Determine the [X, Y] coordinate at the center of the cell enclosing the given text.  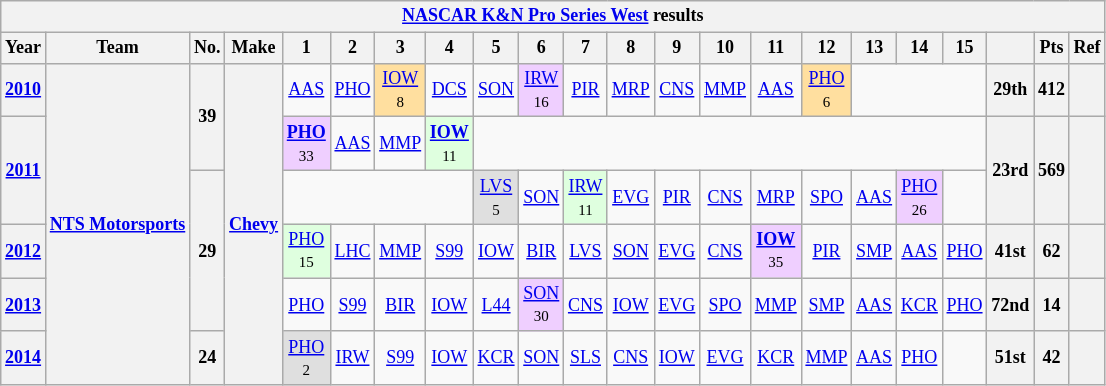
Chevy [254, 224]
6 [542, 48]
NTS Motorsports [117, 224]
1 [306, 48]
Make [254, 48]
IRW [352, 358]
SON30 [542, 305]
Year [24, 48]
11 [776, 48]
IRW11 [586, 197]
2011 [24, 170]
2014 [24, 358]
Pts [1052, 48]
29th [1010, 90]
Ref [1087, 48]
24 [208, 358]
51st [1010, 358]
10 [726, 48]
4 [450, 48]
7 [586, 48]
PHO6 [826, 90]
42 [1052, 358]
PHO15 [306, 251]
9 [677, 48]
PHO33 [306, 144]
5 [496, 48]
62 [1052, 251]
8 [630, 48]
PHO2 [306, 358]
72nd [1010, 305]
3 [400, 48]
No. [208, 48]
2 [352, 48]
39 [208, 116]
L44 [496, 305]
IOW35 [776, 251]
2012 [24, 251]
23rd [1010, 170]
LVS5 [496, 197]
2013 [24, 305]
IOW8 [400, 90]
SLS [586, 358]
13 [874, 48]
29 [208, 250]
412 [1052, 90]
NASCAR K&N Pro Series West results [553, 16]
DCS [450, 90]
41st [1010, 251]
LVS [586, 251]
569 [1052, 170]
Team [117, 48]
IRW16 [542, 90]
IOW11 [450, 144]
15 [964, 48]
LHC [352, 251]
PHO26 [919, 197]
12 [826, 48]
2010 [24, 90]
